Capture the cell that displays the provided text and extract its [x, y] central coordinate. 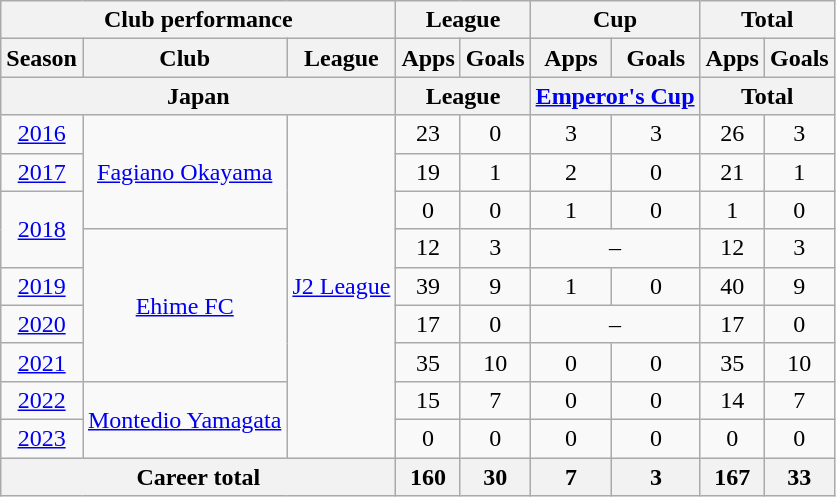
14 [732, 400]
19 [428, 172]
Japan [198, 96]
26 [732, 134]
J2 League [342, 286]
2023 [42, 438]
33 [799, 477]
39 [428, 286]
Montedio Yamagata [184, 419]
15 [428, 400]
2021 [42, 362]
21 [732, 172]
2018 [42, 229]
2017 [42, 172]
Club [184, 58]
Ehime FC [184, 305]
Club performance [198, 20]
30 [495, 477]
2019 [42, 286]
23 [428, 134]
2020 [42, 324]
2022 [42, 400]
Career total [198, 477]
167 [732, 477]
Fagiano Okayama [184, 172]
Cup [615, 20]
160 [428, 477]
Emperor's Cup [615, 96]
2016 [42, 134]
40 [732, 286]
Season [42, 58]
2 [571, 172]
